Determine the [x, y] coordinate at the center of the cell enclosing the given text.  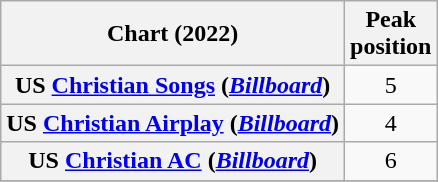
4 [391, 123]
US Christian Airplay (Billboard) [173, 123]
Peakposition [391, 34]
US Christian AC (Billboard) [173, 161]
5 [391, 85]
Chart (2022) [173, 34]
US Christian Songs (Billboard) [173, 85]
6 [391, 161]
